Output the [X, Y] coordinate of the center of the cell containing the given text.  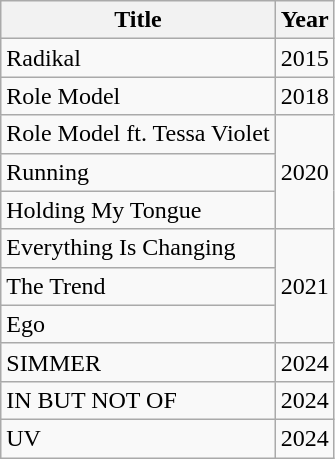
Role Model [138, 96]
Ego [138, 324]
Year [304, 20]
UV [138, 438]
Everything Is Changing [138, 248]
2020 [304, 172]
SIMMER [138, 362]
2015 [304, 58]
Title [138, 20]
2021 [304, 286]
Holding My Tongue [138, 210]
Running [138, 172]
IN BUT NOT OF [138, 400]
Role Model ft. Tessa Violet [138, 134]
2018 [304, 96]
Radikal [138, 58]
The Trend [138, 286]
